Determine the [x, y] coordinate at the center of the cell enclosing the given text.  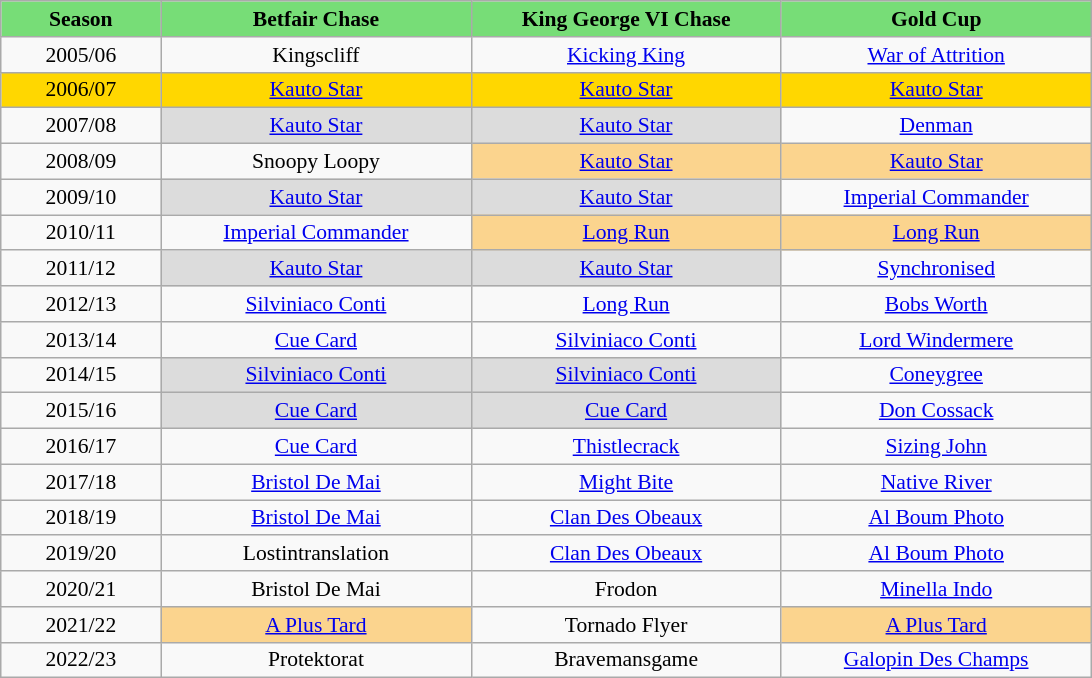
Bobs Worth [936, 304]
2022/23 [81, 660]
Native River [936, 482]
2009/10 [81, 197]
Galopin Des Champs [936, 660]
Don Cossack [936, 411]
Protektorat [316, 660]
Betfair Chase [316, 19]
2015/16 [81, 411]
2016/17 [81, 447]
Season [81, 19]
2018/19 [81, 518]
2013/14 [81, 340]
2017/18 [81, 482]
Might Bite [626, 482]
Denman [936, 126]
Frodon [626, 589]
2008/09 [81, 162]
Kicking King [626, 55]
Coneygree [936, 375]
Kingscliff [316, 55]
2021/22 [81, 625]
2006/07 [81, 90]
2011/12 [81, 269]
2019/20 [81, 554]
2007/08 [81, 126]
Lord Windermere [936, 340]
Thistlecrack [626, 447]
2005/06 [81, 55]
Bravemansgame [626, 660]
Snoopy Loopy [316, 162]
Gold Cup [936, 19]
Lostintranslation [316, 554]
Minella Indo [936, 589]
Synchronised [936, 269]
King George VI Chase [626, 19]
Tornado Flyer [626, 625]
2020/21 [81, 589]
War of Attrition [936, 55]
2012/13 [81, 304]
Sizing John [936, 447]
2010/11 [81, 233]
2014/15 [81, 375]
